Identify which cell holds the provided text, then report its [x, y] central coordinate. 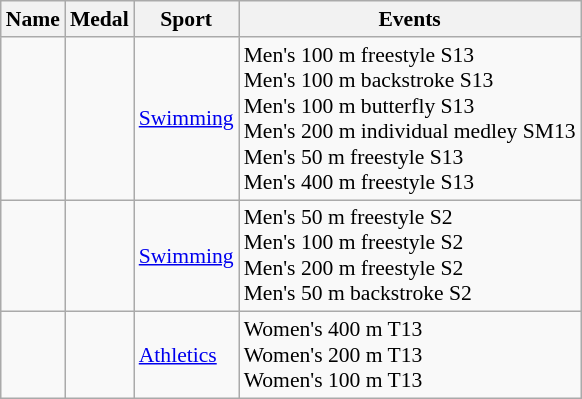
Men's 50 m freestyle S2Men's 100 m freestyle S2Men's 200 m freestyle S2Men's 50 m backstroke S2 [410, 256]
Sport [186, 19]
Medal [100, 19]
Athletics [186, 356]
Name [33, 19]
Women's 400 m T13Women's 200 m T13Women's 100 m T13 [410, 356]
Events [410, 19]
